Capture the cell that displays the provided text and extract its [X, Y] central coordinate. 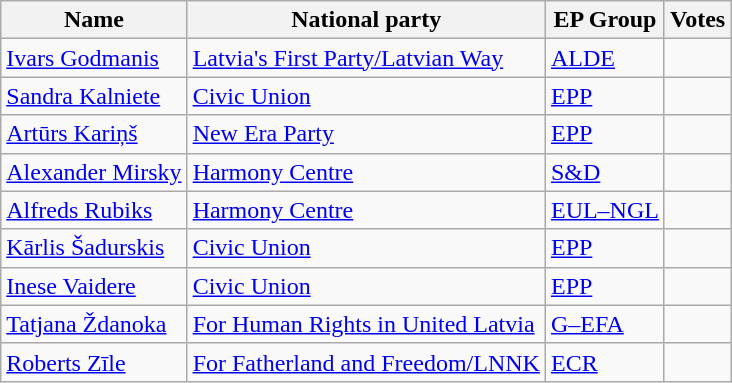
S&D [604, 172]
Alexander Mirsky [94, 172]
Name [94, 20]
Votes [697, 20]
EUL–NGL [604, 210]
Sandra Kalniete [94, 96]
For Fatherland and Freedom/LNNK [366, 362]
Kārlis Šadurskis [94, 248]
New Era Party [366, 134]
ECR [604, 362]
ALDE [604, 58]
EP Group [604, 20]
For Human Rights in United Latvia [366, 324]
Roberts Zīle [94, 362]
Artūrs Kariņš [94, 134]
Alfreds Rubiks [94, 210]
Latvia's First Party/Latvian Way [366, 58]
Inese Vaidere [94, 286]
Tatjana Ždanoka [94, 324]
G–EFA [604, 324]
National party [366, 20]
Ivars Godmanis [94, 58]
